Return (x, y) of the center of cell containing provided text 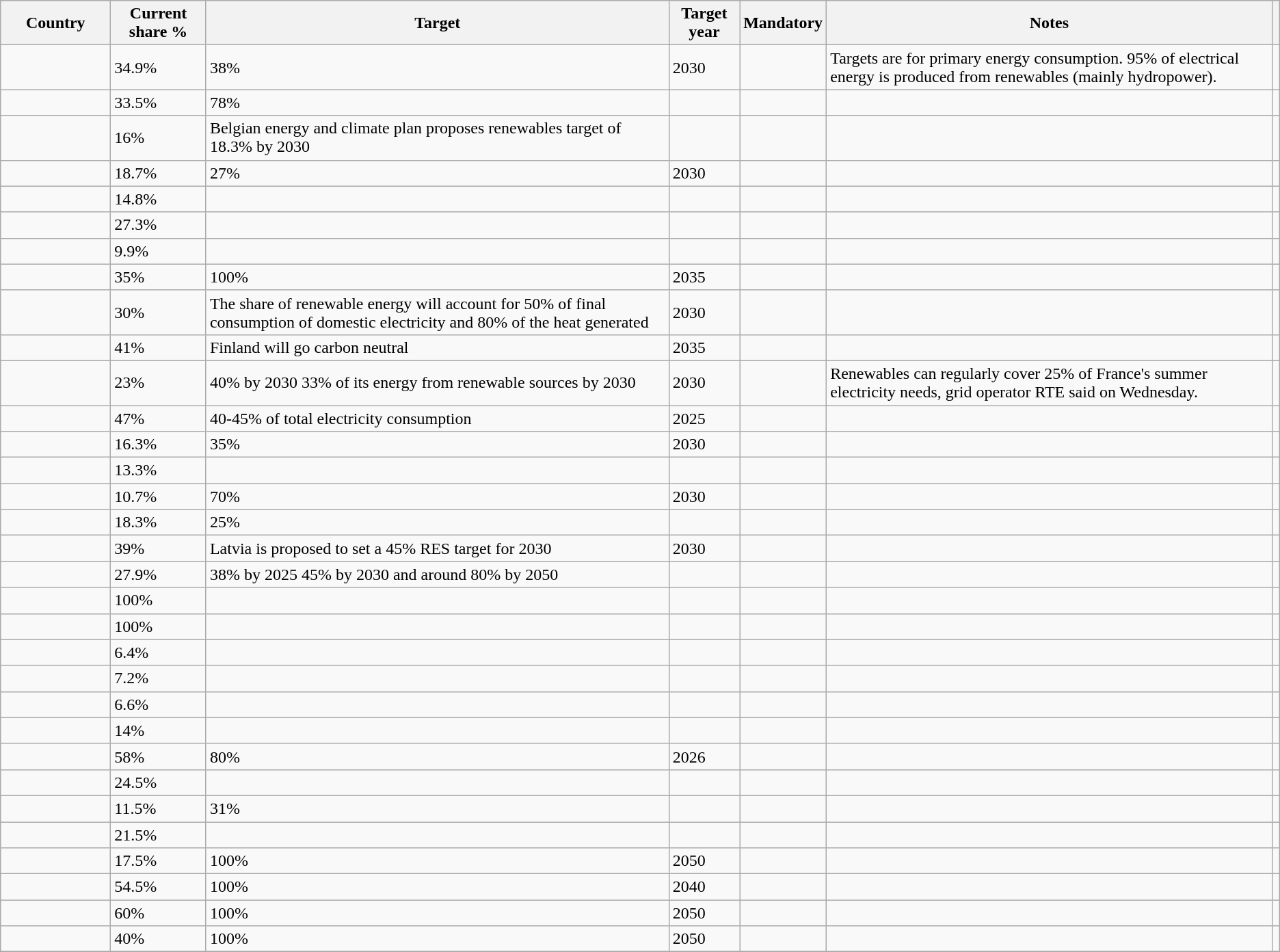
38% by 2025 45% by 2030 and around 80% by 2050 (438, 574)
Targets are for primary energy consumption. 95% of electrical energy is produced from renewables (mainly hydropower). (1049, 67)
27% (438, 173)
17.5% (159, 861)
18.7% (159, 173)
6.4% (159, 652)
2025 (704, 418)
Latvia is proposed to set a 45% RES target for 2030 (438, 548)
The share of renewable energy will account for 50% of final consumption of domestic electricity and 80% of the heat generated (438, 312)
34.9% (159, 67)
2040 (704, 887)
18.3% (159, 523)
27.3% (159, 225)
23% (159, 383)
Mandatory (784, 23)
Target (438, 23)
80% (438, 756)
31% (438, 808)
Belgian energy and climate plan proposes renewables target of 18.3% by 2030 (438, 138)
21.5% (159, 835)
33.5% (159, 103)
78% (438, 103)
Notes (1049, 23)
Target year (704, 23)
10.7% (159, 497)
16.3% (159, 445)
24.5% (159, 782)
38% (438, 67)
58% (159, 756)
Renewables can regularly cover 25% of France's summer electricity needs, grid operator RTE said on Wednesday. (1049, 383)
40-45% of total electricity consumption (438, 418)
13.3% (159, 471)
2026 (704, 756)
Finland will go carbon neutral (438, 347)
41% (159, 347)
25% (438, 523)
47% (159, 418)
Country (56, 23)
6.6% (159, 704)
14% (159, 730)
27.9% (159, 574)
14.8% (159, 199)
11.5% (159, 808)
40% by 2030 33% of its energy from renewable sources by 2030 (438, 383)
16% (159, 138)
40% (159, 939)
60% (159, 913)
Current share % (159, 23)
7.2% (159, 678)
70% (438, 497)
39% (159, 548)
54.5% (159, 887)
30% (159, 312)
9.9% (159, 251)
